Search for the cell housing the specified text and yield its [x, y] center coordinate. 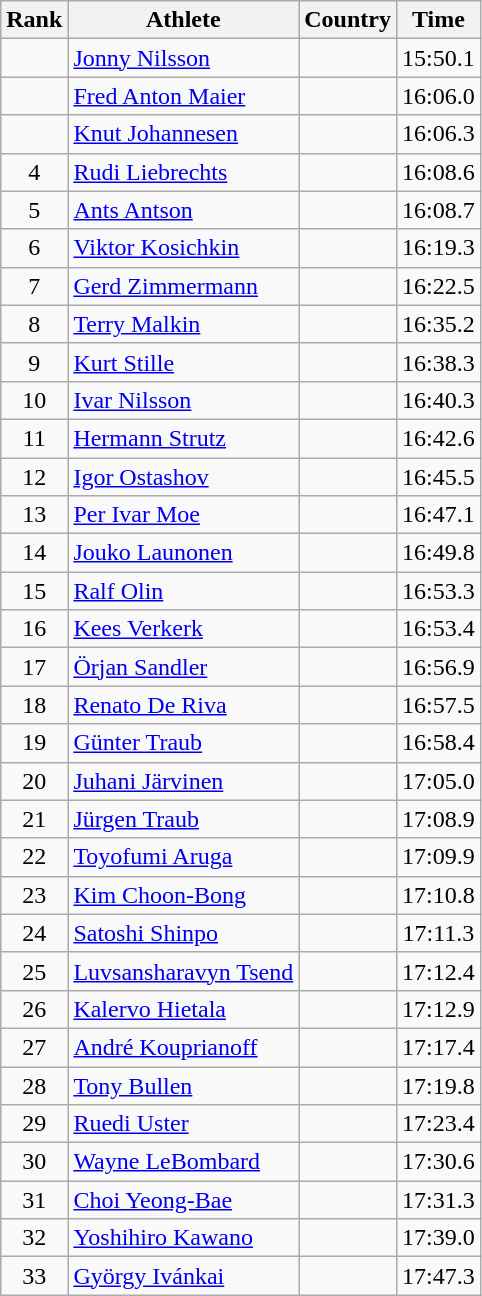
26 [34, 1009]
16:19.3 [438, 248]
Choi Yeong-Bae [184, 1200]
9 [34, 362]
21 [34, 819]
17:12.9 [438, 1009]
10 [34, 400]
6 [34, 248]
17:23.4 [438, 1124]
Rudi Liebrechts [184, 172]
18 [34, 705]
25 [34, 971]
Viktor Kosichkin [184, 248]
16 [34, 629]
17:30.6 [438, 1162]
György Ivánkai [184, 1276]
14 [34, 553]
Tony Bullen [184, 1085]
17:19.8 [438, 1085]
17:11.3 [438, 933]
17:08.9 [438, 819]
11 [34, 438]
Hermann Strutz [184, 438]
Time [438, 20]
17:10.8 [438, 895]
Athlete [184, 20]
16:08.6 [438, 172]
Toyofumi Aruga [184, 857]
15 [34, 591]
16:53.3 [438, 591]
16:53.4 [438, 629]
Kim Choon-Bong [184, 895]
16:56.9 [438, 667]
8 [34, 324]
Luvsansharavyn Tsend [184, 971]
16:35.2 [438, 324]
Renato De Riva [184, 705]
Kalervo Hietala [184, 1009]
33 [34, 1276]
5 [34, 210]
13 [34, 515]
16:47.1 [438, 515]
17:05.0 [438, 781]
29 [34, 1124]
Knut Johannesen [184, 134]
Ralf Olin [184, 591]
Satoshi Shinpo [184, 933]
16:08.7 [438, 210]
19 [34, 743]
Günter Traub [184, 743]
Per Ivar Moe [184, 515]
Wayne LeBombard [184, 1162]
Kurt Stille [184, 362]
4 [34, 172]
Fred Anton Maier [184, 96]
17:39.0 [438, 1238]
Igor Ostashov [184, 477]
24 [34, 933]
16:06.0 [438, 96]
Örjan Sandler [184, 667]
16:58.4 [438, 743]
Ivar Nilsson [184, 400]
16:40.3 [438, 400]
17:17.4 [438, 1047]
27 [34, 1047]
Jouko Launonen [184, 553]
17:47.3 [438, 1276]
Country [348, 20]
Juhani Järvinen [184, 781]
Rank [34, 20]
16:42.6 [438, 438]
15:50.1 [438, 58]
Ants Antson [184, 210]
16:22.5 [438, 286]
23 [34, 895]
16:38.3 [438, 362]
17:09.9 [438, 857]
Yoshihiro Kawano [184, 1238]
16:45.5 [438, 477]
Ruedi Uster [184, 1124]
17:31.3 [438, 1200]
17:12.4 [438, 971]
17 [34, 667]
30 [34, 1162]
31 [34, 1200]
28 [34, 1085]
20 [34, 781]
16:57.5 [438, 705]
12 [34, 477]
Terry Malkin [184, 324]
Jonny Nilsson [184, 58]
André Kouprianoff [184, 1047]
32 [34, 1238]
Jürgen Traub [184, 819]
7 [34, 286]
22 [34, 857]
16:06.3 [438, 134]
Kees Verkerk [184, 629]
Gerd Zimmermann [184, 286]
16:49.8 [438, 553]
